Capture the cell that displays the provided text and extract its [x, y] central coordinate. 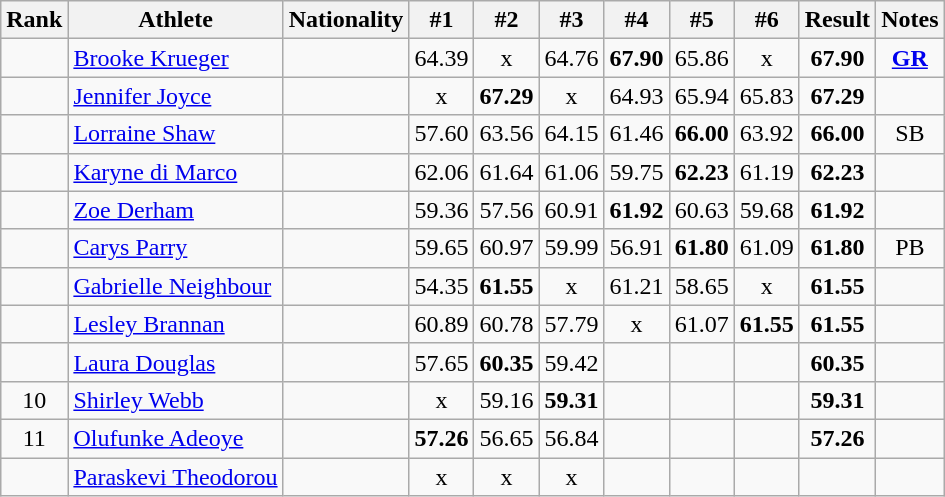
57.60 [442, 134]
60.78 [506, 324]
59.42 [572, 362]
59.99 [572, 248]
61.19 [766, 172]
56.84 [572, 438]
Gabrielle Neighbour [176, 286]
61.46 [636, 134]
Result [837, 20]
61.21 [636, 286]
59.65 [442, 248]
58.65 [702, 286]
54.35 [442, 286]
64.39 [442, 58]
56.91 [636, 248]
#3 [572, 20]
Notes [910, 20]
59.16 [506, 400]
10 [34, 400]
Karyne di Marco [176, 172]
57.65 [442, 362]
65.83 [766, 96]
Shirley Webb [176, 400]
57.79 [572, 324]
59.36 [442, 210]
#1 [442, 20]
60.97 [506, 248]
61.64 [506, 172]
63.56 [506, 134]
59.75 [636, 172]
#4 [636, 20]
Lesley Brannan [176, 324]
Olufunke Adeoye [176, 438]
60.91 [572, 210]
56.65 [506, 438]
GR [910, 58]
#5 [702, 20]
61.07 [702, 324]
59.68 [766, 210]
#2 [506, 20]
PB [910, 248]
65.94 [702, 96]
Paraskevi Theodorou [176, 477]
64.93 [636, 96]
Nationality [346, 20]
Athlete [176, 20]
Rank [34, 20]
11 [34, 438]
61.06 [572, 172]
Lorraine Shaw [176, 134]
65.86 [702, 58]
Laura Douglas [176, 362]
60.63 [702, 210]
62.06 [442, 172]
60.89 [442, 324]
Zoe Derham [176, 210]
SB [910, 134]
63.92 [766, 134]
61.09 [766, 248]
Jennifer Joyce [176, 96]
64.76 [572, 58]
64.15 [572, 134]
57.56 [506, 210]
Brooke Krueger [176, 58]
Carys Parry [176, 248]
#6 [766, 20]
